Scan for the cell matching the given text and deliver its [X, Y] coordinate at center. 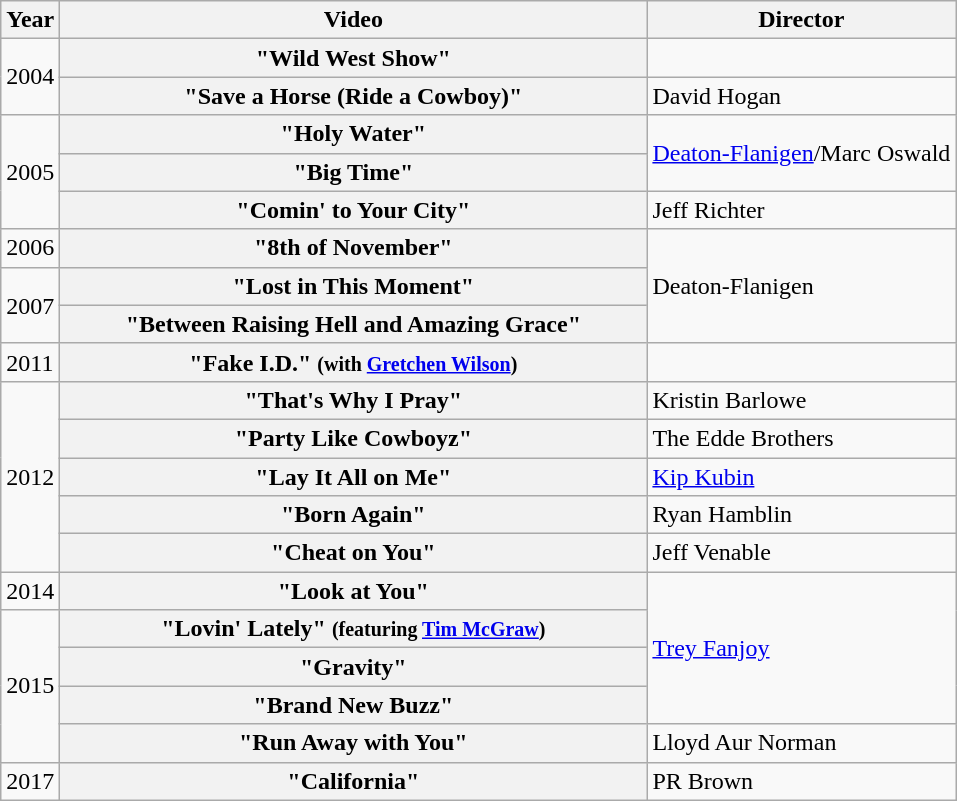
2006 [30, 248]
Year [30, 20]
PR Brown [802, 781]
"Lost in This Moment" [354, 286]
2017 [30, 781]
"Party Like Cowboyz" [354, 438]
2004 [30, 77]
"Between Raising Hell and Amazing Grace" [354, 324]
"California" [354, 781]
"Look at You" [354, 591]
"Fake I.D." (with Gretchen Wilson) [354, 362]
"Holy Water" [354, 134]
"Run Away with You" [354, 743]
"Lovin' Lately" (featuring Tim McGraw) [354, 629]
"Gravity" [354, 667]
Ryan Hamblin [802, 515]
"Born Again" [354, 515]
Trey Fanjoy [802, 648]
"Lay It All on Me" [354, 477]
The Edde Brothers [802, 438]
"Wild West Show" [354, 58]
Deaton-Flanigen/Marc Oswald [802, 153]
Video [354, 20]
"8th of November" [354, 248]
Kip Kubin [802, 477]
2014 [30, 591]
"Save a Horse (Ride a Cowboy)" [354, 96]
Director [802, 20]
2007 [30, 305]
Deaton-Flanigen [802, 286]
Jeff Venable [802, 553]
"Brand New Buzz" [354, 705]
David Hogan [802, 96]
Jeff Richter [802, 210]
"Comin' to Your City" [354, 210]
Kristin Barlowe [802, 400]
2005 [30, 172]
2012 [30, 476]
2011 [30, 362]
"Big Time" [354, 172]
"That's Why I Pray" [354, 400]
Lloyd Aur Norman [802, 743]
2015 [30, 686]
"Cheat on You" [354, 553]
